Return the (X, Y) coordinate for the center point of the cell that contains the specified text.  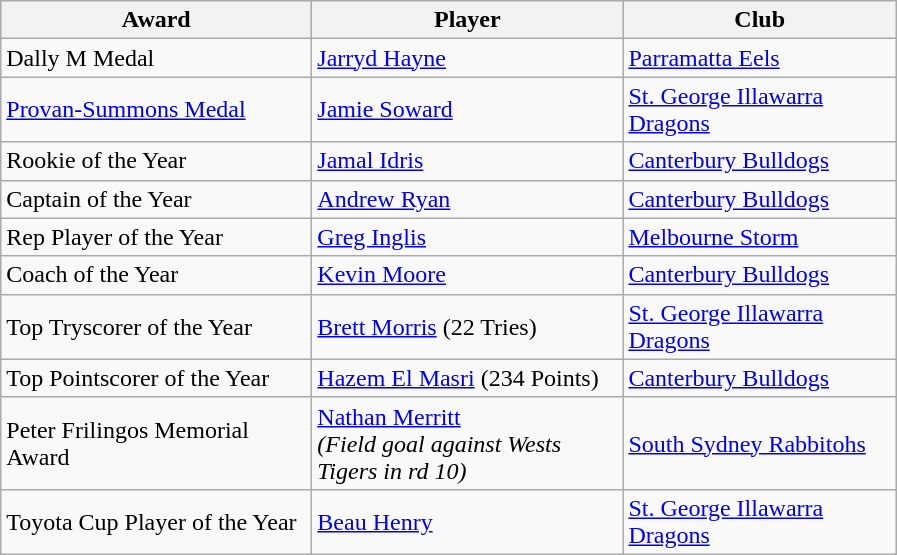
Dally M Medal (156, 58)
Parramatta Eels (760, 58)
Rep Player of the Year (156, 237)
Andrew Ryan (468, 199)
Peter Frilingos Memorial Award (156, 443)
Coach of the Year (156, 275)
Beau Henry (468, 522)
Brett Morris (22 Tries) (468, 326)
Top Pointscorer of the Year (156, 378)
Kevin Moore (468, 275)
Toyota Cup Player of the Year (156, 522)
Top Tryscorer of the Year (156, 326)
Nathan Merritt(Field goal against Wests Tigers in rd 10) (468, 443)
Hazem El Masri (234 Points) (468, 378)
Captain of the Year (156, 199)
Provan-Summons Medal (156, 110)
South Sydney Rabbitohs (760, 443)
Rookie of the Year (156, 161)
Jamal Idris (468, 161)
Jarryd Hayne (468, 58)
Player (468, 20)
Greg Inglis (468, 237)
Club (760, 20)
Melbourne Storm (760, 237)
Award (156, 20)
Jamie Soward (468, 110)
